Search for the cell housing the specified text and yield its [X, Y] center coordinate. 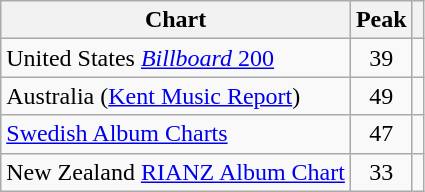
Peak [381, 20]
New Zealand RIANZ Album Chart [176, 172]
49 [381, 96]
33 [381, 172]
Chart [176, 20]
47 [381, 134]
United States Billboard 200 [176, 58]
39 [381, 58]
Australia (Kent Music Report) [176, 96]
Swedish Album Charts [176, 134]
